For the text-containing cell, return its midpoint in (X, Y) coordinate format. 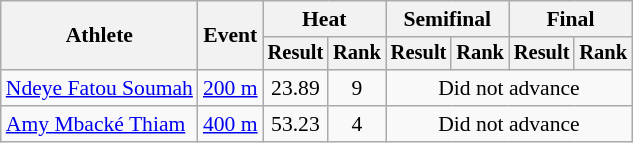
Event (230, 36)
Amy Mbacké Thiam (100, 124)
Athlete (100, 36)
Final (570, 19)
4 (357, 124)
53.23 (296, 124)
23.89 (296, 88)
Heat (324, 19)
Semifinal (448, 19)
200 m (230, 88)
Ndeye Fatou Soumah (100, 88)
400 m (230, 124)
9 (357, 88)
